Locate the cell with the specified text and output its [X, Y] center coordinate. 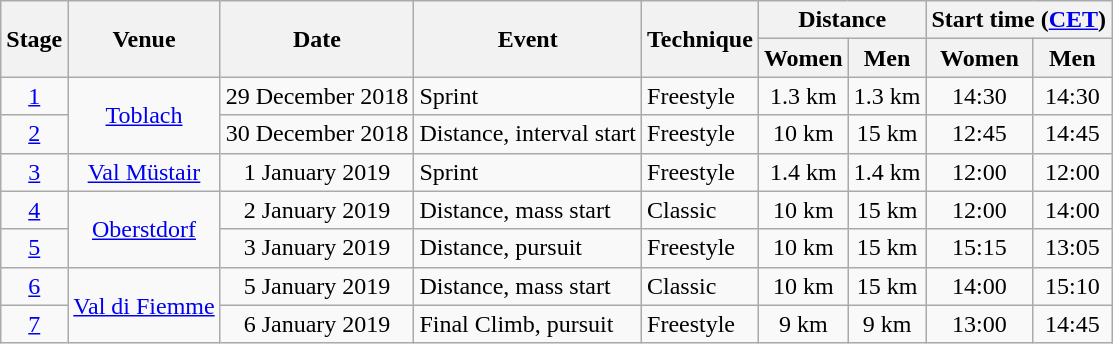
7 [34, 324]
Venue [144, 39]
Stage [34, 39]
Distance, interval start [528, 134]
3 [34, 172]
Toblach [144, 115]
6 [34, 286]
3 January 2019 [317, 248]
5 January 2019 [317, 286]
13:00 [980, 324]
Event [528, 39]
Date [317, 39]
Val Müstair [144, 172]
1 [34, 96]
2 [34, 134]
6 January 2019 [317, 324]
5 [34, 248]
2 January 2019 [317, 210]
29 December 2018 [317, 96]
4 [34, 210]
Distance, pursuit [528, 248]
15:10 [1072, 286]
Oberstdorf [144, 229]
Final Climb, pursuit [528, 324]
12:45 [980, 134]
Val di Fiemme [144, 305]
Distance [842, 20]
30 December 2018 [317, 134]
13:05 [1072, 248]
15:15 [980, 248]
Start time (CET) [1019, 20]
Technique [700, 39]
1 January 2019 [317, 172]
